Determine the (x, y) coordinate at the center of the cell enclosing the given text.  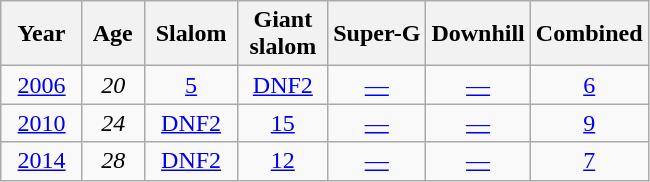
15 (283, 123)
9 (589, 123)
7 (589, 161)
6 (589, 85)
Age (113, 34)
2006 (42, 85)
12 (283, 161)
20 (113, 85)
2014 (42, 161)
5 (191, 85)
2010 (42, 123)
Downhill (478, 34)
Super-G (377, 34)
Combined (589, 34)
Giant slalom (283, 34)
Year (42, 34)
Slalom (191, 34)
24 (113, 123)
28 (113, 161)
